Extract the [x, y] coordinate from the center of the cell holding the provided text.  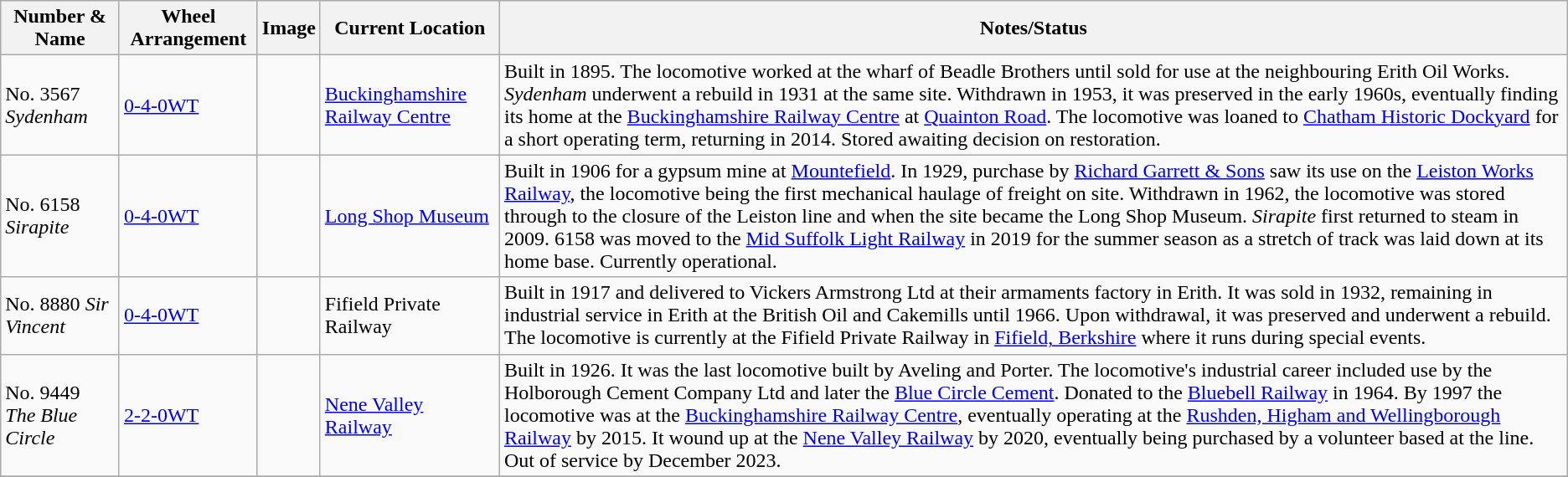
No. 3567 Sydenham [60, 105]
Long Shop Museum [410, 216]
No. 6158 Sirapite [60, 216]
Fifield Private Railway [410, 315]
Current Location [410, 28]
Nene Valley Railway [410, 415]
Notes/Status [1034, 28]
Image [288, 28]
Buckinghamshire Railway Centre [410, 105]
2-2-0WT [188, 415]
Number & Name [60, 28]
Wheel Arrangement [188, 28]
No. 9449 The Blue Circle [60, 415]
No. 8880 Sir Vincent [60, 315]
